Return the [x, y] coordinate for the center point of the cell that contains the specified text.  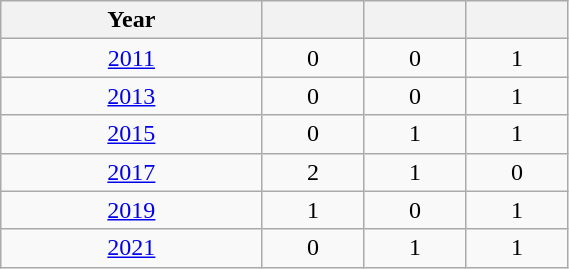
2011 [132, 58]
2013 [132, 96]
Year [132, 20]
2019 [132, 210]
2017 [132, 172]
2021 [132, 248]
2015 [132, 134]
2 [313, 172]
